Provide the [x, y] coordinate of the cell's center where the given text is located.  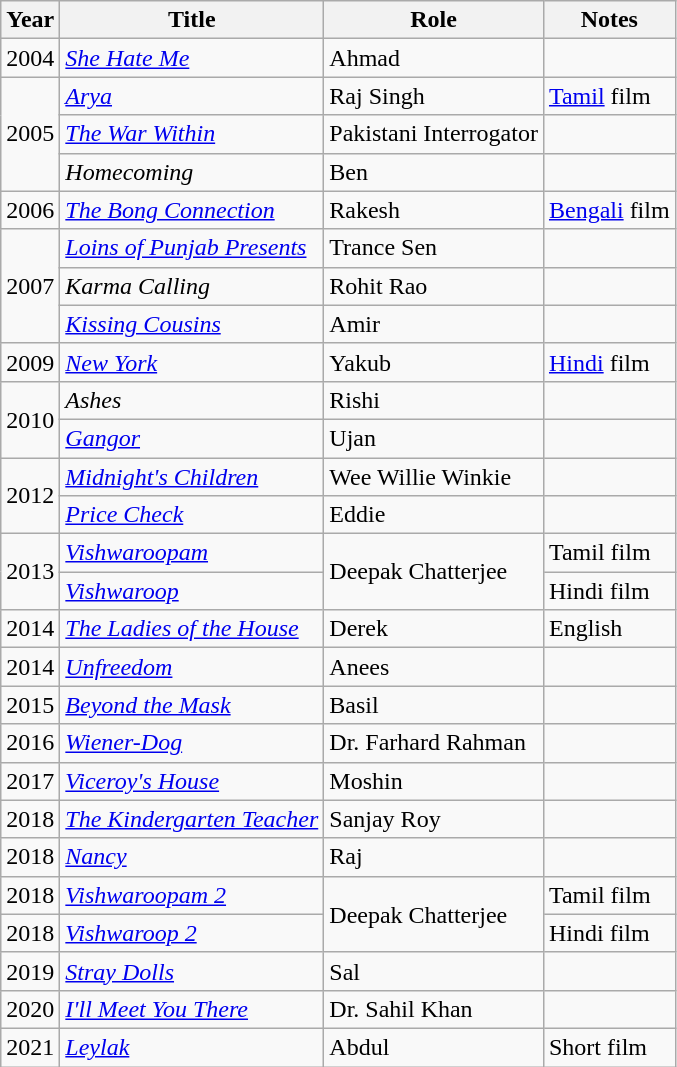
Leylak [192, 1047]
Vishwaroopam [192, 553]
Rakesh [434, 210]
2010 [30, 419]
Yakub [434, 362]
Sanjay Roy [434, 819]
Ahmad [434, 58]
Unfreedom [192, 667]
2020 [30, 1009]
Price Check [192, 515]
I'll Meet You There [192, 1009]
2007 [30, 286]
The Kindergarten Teacher [192, 819]
Role [434, 20]
Anees [434, 667]
2004 [30, 58]
Trance Sen [434, 248]
Sal [434, 971]
2013 [30, 572]
Dr. Sahil Khan [434, 1009]
Eddie [434, 515]
Raj [434, 857]
Gangor [192, 438]
Amir [434, 324]
Ashes [192, 400]
Short film [609, 1047]
Vishwaroopam 2 [192, 895]
Abdul [434, 1047]
2009 [30, 362]
Beyond the Mask [192, 705]
Pakistani Interrogator [434, 134]
Moshin [434, 781]
Dr. Farhard Rahman [434, 743]
2015 [30, 705]
Derek [434, 629]
New York [192, 362]
English [609, 629]
Arya [192, 96]
Loins of Punjab Presents [192, 248]
Title [192, 20]
The Bong Connection [192, 210]
Rohit Rao [434, 286]
Midnight's Children [192, 477]
2006 [30, 210]
She Hate Me [192, 58]
Basil [434, 705]
The War Within [192, 134]
2017 [30, 781]
Year [30, 20]
Bengali film [609, 210]
The Ladies of the House [192, 629]
Vishwaroop [192, 591]
2016 [30, 743]
Karma Calling [192, 286]
Stray Dolls [192, 971]
Notes [609, 20]
Nancy [192, 857]
2012 [30, 496]
2005 [30, 134]
Wee Willie Winkie [434, 477]
Wiener-Dog [192, 743]
Homecoming [192, 172]
2021 [30, 1047]
Kissing Cousins [192, 324]
Raj Singh [434, 96]
Viceroy's House [192, 781]
Ben [434, 172]
Ujan [434, 438]
Vishwaroop 2 [192, 933]
2019 [30, 971]
Rishi [434, 400]
